Provide the [x, y] coordinate of the cell's center where the given text is located.  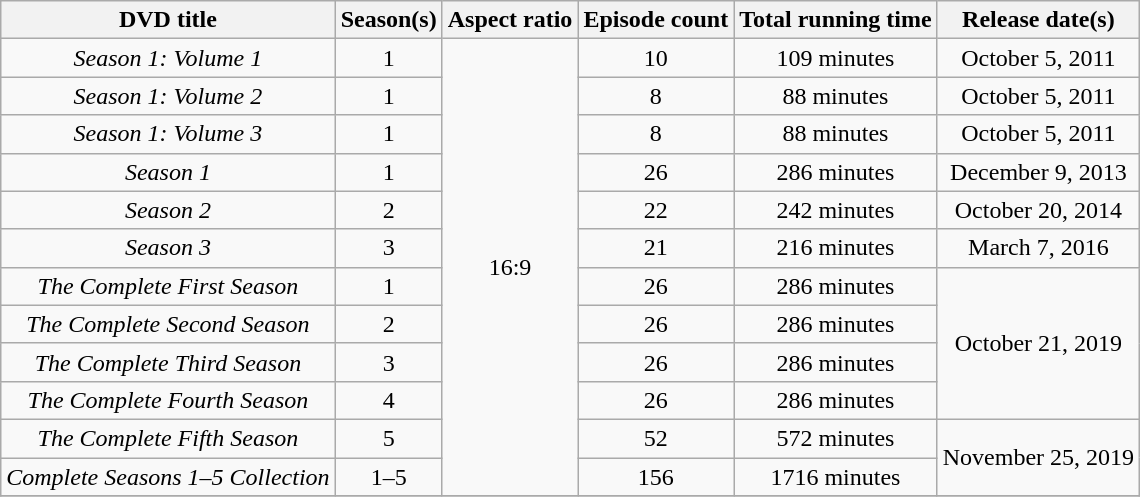
22 [656, 210]
The Complete Third Season [168, 362]
Season 3 [168, 248]
52 [656, 438]
October 20, 2014 [1038, 210]
1716 minutes [836, 477]
Total running time [836, 20]
216 minutes [836, 248]
242 minutes [836, 210]
109 minutes [836, 58]
5 [388, 438]
Season 1: Volume 2 [168, 96]
Season 1: Volume 3 [168, 134]
156 [656, 477]
Aspect ratio [510, 20]
Season 2 [168, 210]
1–5 [388, 477]
16:9 [510, 268]
4 [388, 400]
10 [656, 58]
Episode count [656, 20]
Season 1 [168, 172]
Complete Seasons 1–5 Collection [168, 477]
December 9, 2013 [1038, 172]
DVD title [168, 20]
572 minutes [836, 438]
Season(s) [388, 20]
The Complete Second Season [168, 324]
The Complete Fourth Season [168, 400]
November 25, 2019 [1038, 457]
Release date(s) [1038, 20]
The Complete Fifth Season [168, 438]
21 [656, 248]
The Complete First Season [168, 286]
March 7, 2016 [1038, 248]
Season 1: Volume 1 [168, 58]
October 21, 2019 [1038, 343]
